Identify which cell holds the provided text, then report its (x, y) central coordinate. 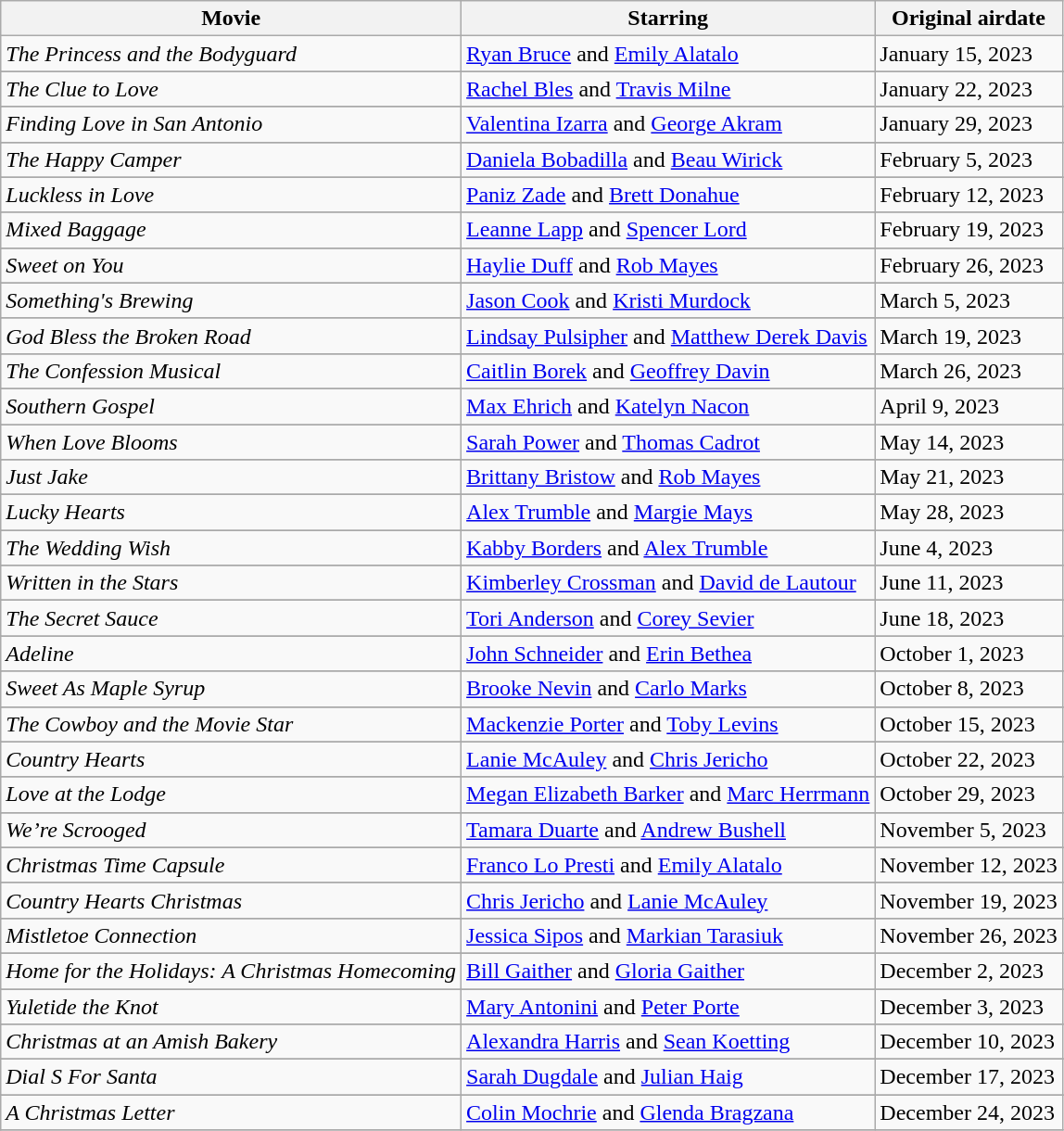
The Wedding Wish (232, 548)
Alexandra Harris and Sean Koetting (668, 1042)
Ryan Bruce and Emily Alatalo (668, 54)
November 12, 2023 (969, 865)
Franco Lo Presti and Emily Alatalo (668, 865)
December 3, 2023 (969, 1006)
December 24, 2023 (969, 1112)
Rachel Bles and Travis Milne (668, 89)
October 22, 2023 (969, 759)
March 19, 2023 (969, 336)
November 26, 2023 (969, 935)
May 21, 2023 (969, 477)
Kabby Borders and Alex Trumble (668, 548)
When Love Blooms (232, 442)
Sweet on You (232, 265)
Caitlin Borek and Geoffrey Davin (668, 371)
Finding Love in San Antonio (232, 124)
Lindsay Pulsipher and Matthew Derek Davis (668, 336)
October 29, 2023 (969, 794)
A Christmas Letter (232, 1112)
We’re Scrooged (232, 830)
Chris Jericho and Lanie McAuley (668, 900)
Country Hearts (232, 759)
John Schneider and Erin Bethea (668, 654)
Just Jake (232, 477)
Mary Antonini and Peter Porte (668, 1006)
Christmas at an Amish Bakery (232, 1042)
God Bless the Broken Road (232, 336)
Yuletide the Knot (232, 1006)
The Secret Sauce (232, 618)
Love at the Lodge (232, 794)
January 15, 2023 (969, 54)
October 8, 2023 (969, 689)
Alex Trumble and Margie Mays (668, 513)
March 26, 2023 (969, 371)
April 9, 2023 (969, 406)
Written in the Stars (232, 583)
Movie (232, 19)
Sarah Power and Thomas Cadrot (668, 442)
January 29, 2023 (969, 124)
Megan Elizabeth Barker and Marc Herrmann (668, 794)
The Princess and the Bodyguard (232, 54)
February 12, 2023 (969, 195)
Valentina Izarra and George Akram (668, 124)
March 5, 2023 (969, 300)
Sarah Dugdale and Julian Haig (668, 1077)
Mackenzie Porter and Toby Levins (668, 724)
Daniela Bobadilla and Beau Wirick (668, 159)
Lanie McAuley and Chris Jericho (668, 759)
Starring (668, 19)
November 19, 2023 (969, 900)
December 10, 2023 (969, 1042)
May 14, 2023 (969, 442)
Home for the Holidays: A Christmas Homecoming (232, 971)
June 18, 2023 (969, 618)
October 1, 2023 (969, 654)
Tori Anderson and Corey Sevier (668, 618)
Paniz Zade and Brett Donahue (668, 195)
June 4, 2023 (969, 548)
The Clue to Love (232, 89)
January 22, 2023 (969, 89)
Southern Gospel (232, 406)
February 26, 2023 (969, 265)
Original airdate (969, 19)
The Cowboy and the Movie Star (232, 724)
Bill Gaither and Gloria Gaither (668, 971)
November 5, 2023 (969, 830)
Mistletoe Connection (232, 935)
May 28, 2023 (969, 513)
Christmas Time Capsule (232, 865)
December 17, 2023 (969, 1077)
Mixed Baggage (232, 230)
Dial S For Santa (232, 1077)
February 19, 2023 (969, 230)
Leanne Lapp and Spencer Lord (668, 230)
Max Ehrich and Katelyn Nacon (668, 406)
Brittany Bristow and Rob Mayes (668, 477)
Tamara Duarte and Andrew Bushell (668, 830)
Luckless in Love (232, 195)
Adeline (232, 654)
Country Hearts Christmas (232, 900)
The Happy Camper (232, 159)
Something's Brewing (232, 300)
Colin Mochrie and Glenda Bragzana (668, 1112)
Lucky Hearts (232, 513)
October 15, 2023 (969, 724)
Sweet As Maple Syrup (232, 689)
Jason Cook and Kristi Murdock (668, 300)
June 11, 2023 (969, 583)
Kimberley Crossman and David de Lautour (668, 583)
Haylie Duff and Rob Mayes (668, 265)
Jessica Sipos and Markian Tarasiuk (668, 935)
The Confession Musical (232, 371)
December 2, 2023 (969, 971)
Brooke Nevin and Carlo Marks (668, 689)
February 5, 2023 (969, 159)
